Pinpoint the cell where the given text exists, returning its [x, y] midpoint coordinate. 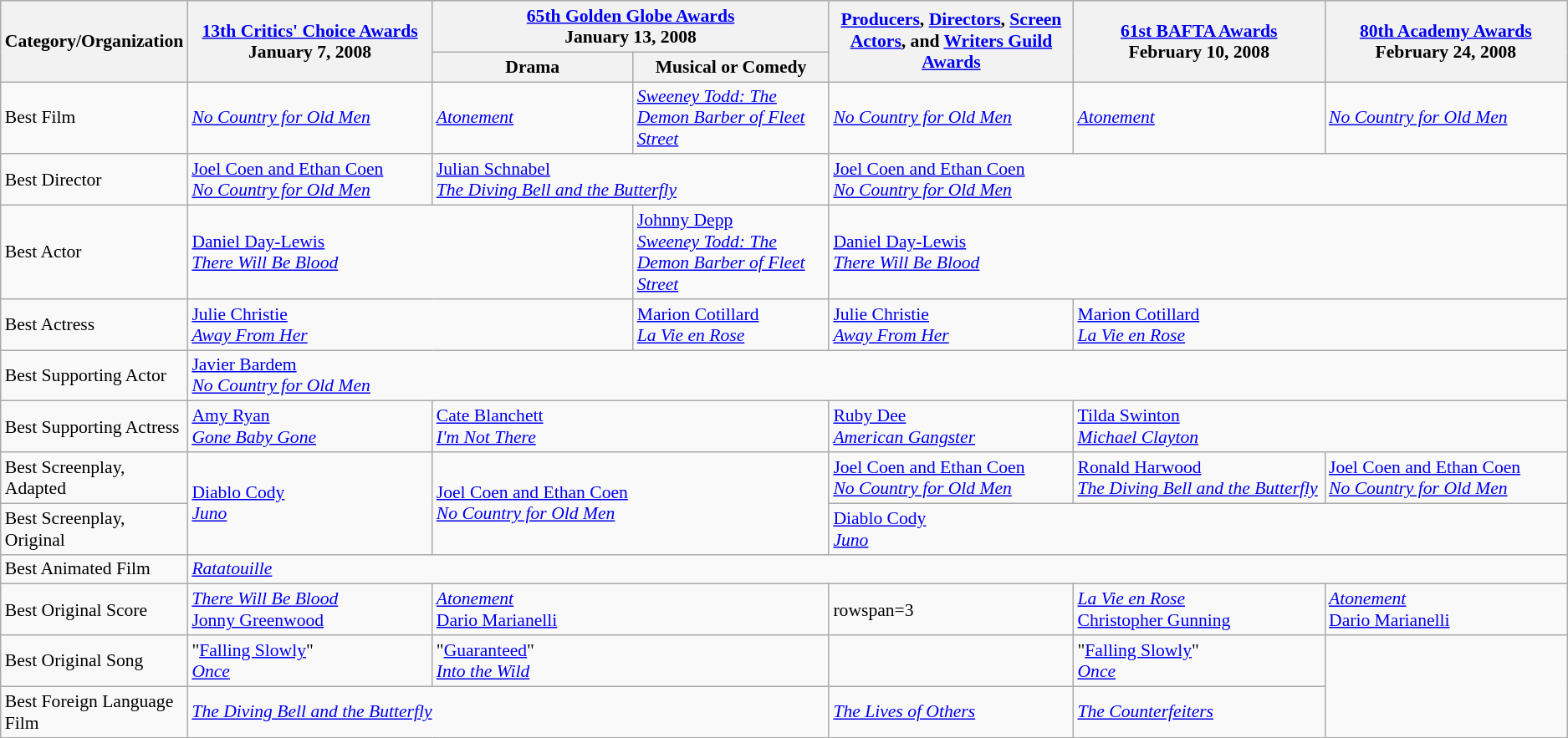
Ronald HarwoodThe Diving Bell and the Butterfly [1199, 478]
Best Screenplay, Adapted [94, 478]
Best Original Score [94, 610]
La Vie en RoseChristopher Gunning [1199, 610]
Best Supporting Actress [94, 426]
Best Actress [94, 324]
Category/Organization [94, 42]
Julian SchnabelThe Diving Bell and the Butterfly [631, 181]
Ruby DeeAmerican Gangster [951, 426]
Sweeney Todd: The Demon Barber of Fleet Street [731, 119]
Johnny DeppSweeney Todd: The Demon Barber of Fleet Street [731, 252]
Best Screenplay, Original [94, 528]
rowspan=3 [951, 610]
The Lives of Others [951, 712]
Javier BardemNo Country for Old Men [876, 376]
Best Original Song [94, 660]
Best Foreign Language Film [94, 712]
13th Critics' Choice Awards January 7, 2008 [309, 42]
Best Supporting Actor [94, 376]
The Diving Bell and the Butterfly [508, 712]
The Counterfeiters [1199, 712]
Ratatouille [876, 569]
Cate BlanchettI'm Not There [631, 426]
Best Director [94, 181]
Drama [533, 67]
Best Film [94, 119]
Best Actor [94, 252]
61st BAFTA AwardsFebruary 10, 2008 [1199, 42]
65th Golden Globe AwardsJanuary 13, 2008 [631, 27]
Producers, Directors, Screen Actors, and Writers Guild Awards [951, 42]
"Guaranteed"Into the Wild [631, 660]
Best Animated Film [94, 569]
Amy RyanGone Baby Gone [309, 426]
80th Academy AwardsFebruary 24, 2008 [1446, 42]
There Will Be BloodJonny Greenwood [309, 610]
Musical or Comedy [731, 67]
Tilda SwintonMichael Clayton [1320, 426]
